From the cell containing the given text, extract its center point as [X, Y] coordinate. 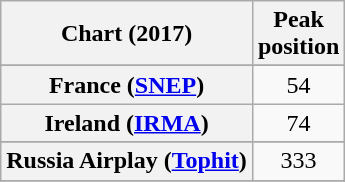
Russia Airplay (Tophit) [127, 161]
74 [298, 123]
Chart (2017) [127, 34]
Ireland (IRMA) [127, 123]
France (SNEP) [127, 85]
54 [298, 85]
Peak position [298, 34]
333 [298, 161]
